Output the (x, y) coordinate of the center of the cell containing the given text.  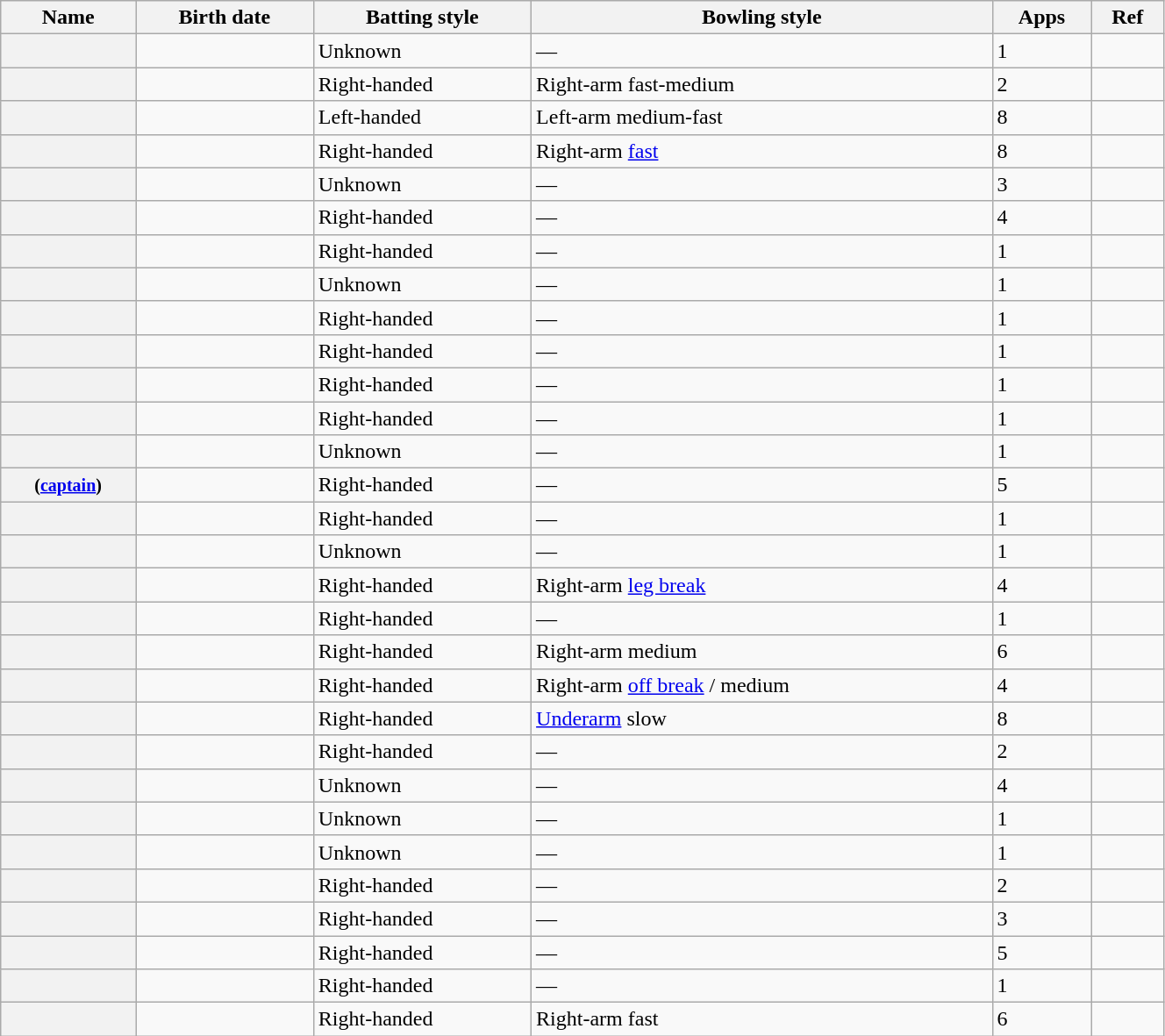
Batting style (422, 18)
Apps (1042, 18)
Right-arm fast-medium (761, 84)
Name (68, 18)
Right-arm medium (761, 652)
Ref (1127, 18)
(captain) (68, 485)
Underarm slow (761, 718)
Left-handed (422, 118)
Birth date (225, 18)
Bowling style (761, 18)
Right-arm off break / medium (761, 685)
Left-arm medium-fast (761, 118)
Right-arm leg break (761, 585)
